Return [x, y] of the center of cell containing provided text 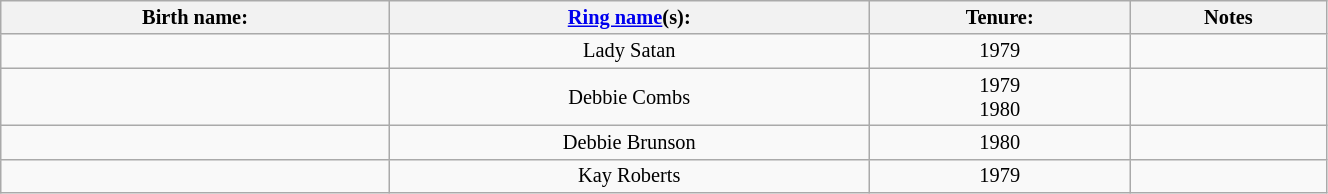
Notes [1228, 17]
19791980 [1000, 97]
Debbie Brunson [629, 142]
Ring name(s): [629, 17]
Debbie Combs [629, 97]
Lady Satan [629, 51]
Birth name: [196, 17]
1980 [1000, 142]
Kay Roberts [629, 176]
Tenure: [1000, 17]
